Locate the cell with the specified text and output its [x, y] center coordinate. 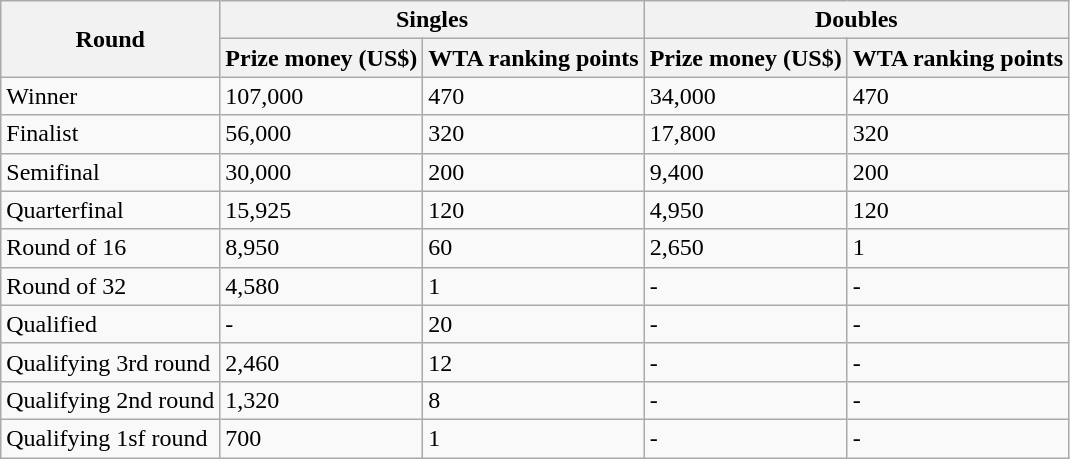
56,000 [322, 134]
Finalist [110, 134]
4,950 [746, 210]
700 [322, 438]
60 [534, 248]
8,950 [322, 248]
Round of 32 [110, 286]
Qualified [110, 324]
9,400 [746, 172]
8 [534, 400]
Qualifying 2nd round [110, 400]
2,650 [746, 248]
30,000 [322, 172]
107,000 [322, 96]
Semifinal [110, 172]
20 [534, 324]
Singles [432, 20]
1,320 [322, 400]
Qualifying 3rd round [110, 362]
Quarterfinal [110, 210]
Winner [110, 96]
Round of 16 [110, 248]
Qualifying 1sf round [110, 438]
34,000 [746, 96]
17,800 [746, 134]
12 [534, 362]
15,925 [322, 210]
2,460 [322, 362]
4,580 [322, 286]
Doubles [856, 20]
Round [110, 39]
